Find where the given text appears and provide that cell's center as (x, y) coordinate. 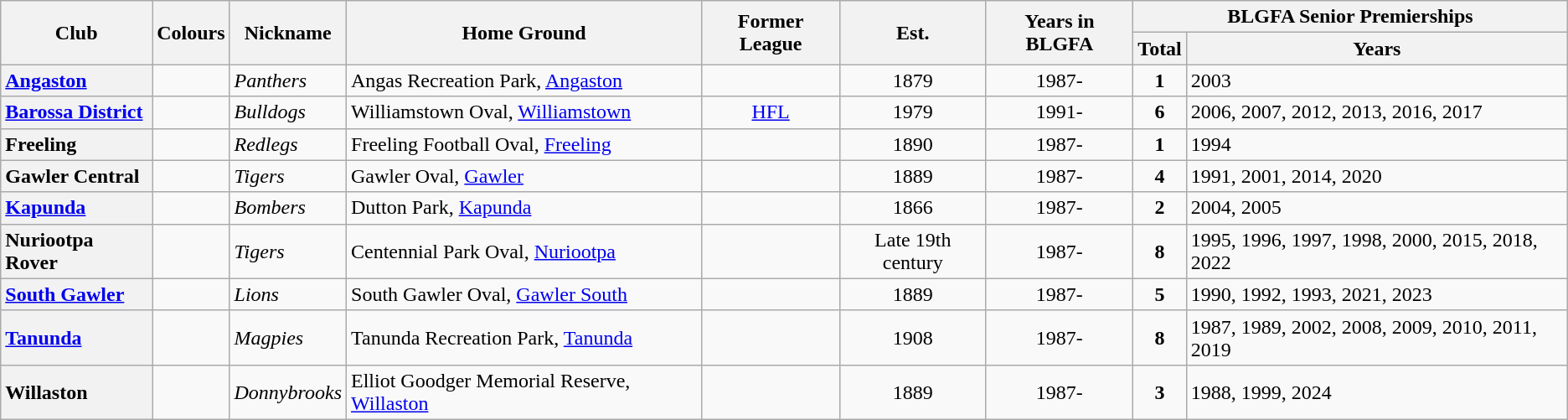
Nuriootpa Rover (77, 251)
2 (1160, 208)
Gawler Central (77, 176)
1979 (913, 112)
1879 (913, 80)
2003 (1377, 80)
Home Ground (524, 33)
Nickname (288, 33)
4 (1160, 176)
Club (77, 33)
Years in BLGFA (1060, 33)
Freeling Football Oval, Freeling (524, 144)
Est. (913, 33)
Kapunda (77, 208)
3 (1160, 392)
Tanunda Recreation Park, Tanunda (524, 337)
Total (1160, 49)
1908 (913, 337)
Dutton Park, Kapunda (524, 208)
1995, 1996, 1997, 1998, 2000, 2015, 2018, 2022 (1377, 251)
Bulldogs (288, 112)
5 (1160, 294)
Williamstown Oval, Williamstown (524, 112)
Bombers (288, 208)
HFL (771, 112)
BLGFA Senior Premierships (1350, 17)
1991- (1060, 112)
Tanunda (77, 337)
Elliot Goodger Memorial Reserve, Willaston (524, 392)
Late 19th century (913, 251)
Freeling (77, 144)
Barossa District (77, 112)
1994 (1377, 144)
Gawler Oval, Gawler (524, 176)
Angaston (77, 80)
1991, 2001, 2014, 2020 (1377, 176)
Redlegs (288, 144)
South Gawler (77, 294)
Donnybrooks (288, 392)
Magpies (288, 337)
Years (1377, 49)
1988, 1999, 2024 (1377, 392)
1890 (913, 144)
Willaston (77, 392)
1987, 1989, 2002, 2008, 2009, 2010, 2011, 2019 (1377, 337)
Angas Recreation Park, Angaston (524, 80)
Lions (288, 294)
1990, 1992, 1993, 2021, 2023 (1377, 294)
South Gawler Oval, Gawler South (524, 294)
1866 (913, 208)
6 (1160, 112)
Panthers (288, 80)
Colours (191, 33)
Centennial Park Oval, Nuriootpa (524, 251)
2006, 2007, 2012, 2013, 2016, 2017 (1377, 112)
2004, 2005 (1377, 208)
Former League (771, 33)
